Determine the [x, y] coordinate at the center of the cell enclosing the given text.  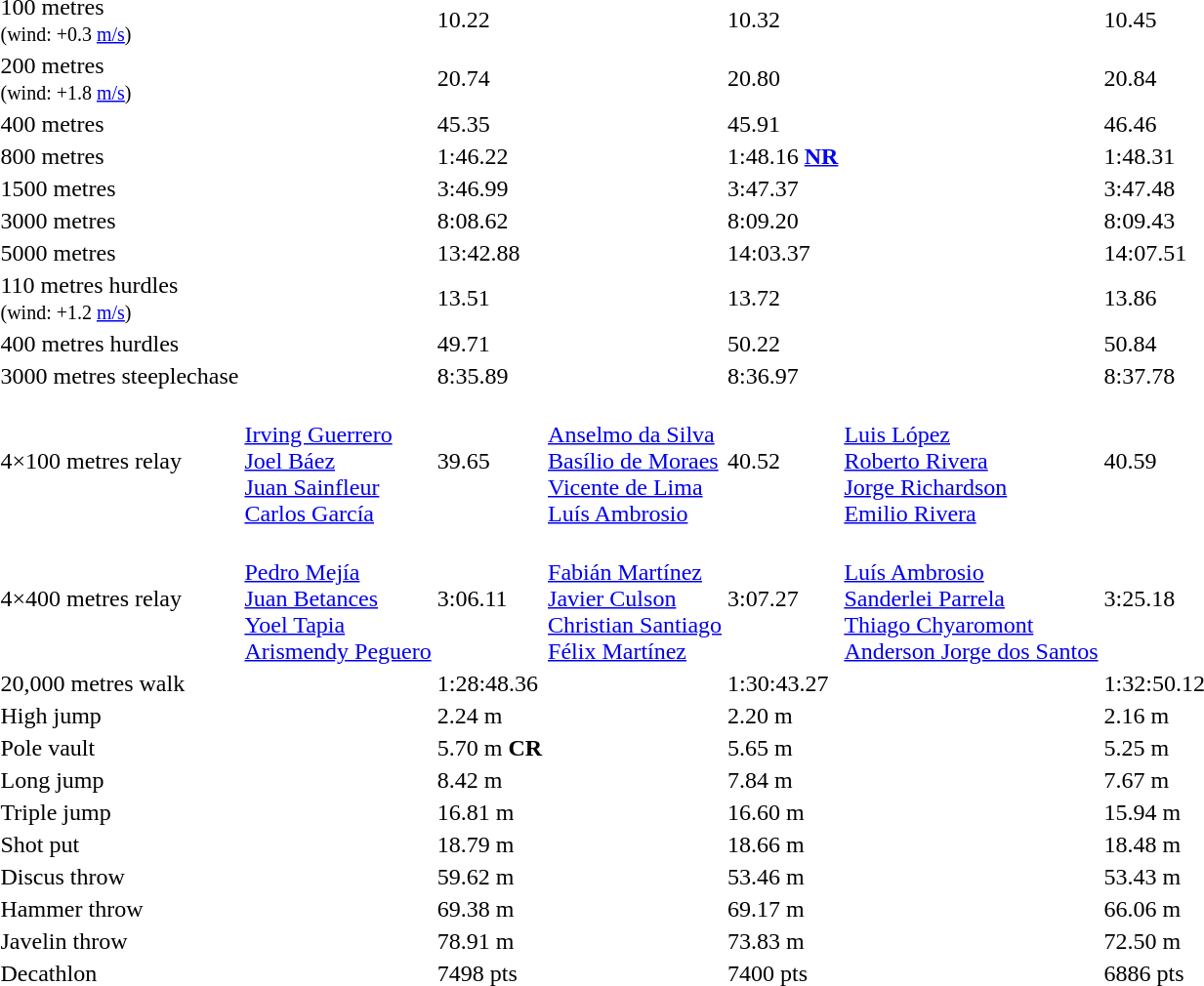
53.46 m [783, 877]
Luis LópezRoberto RiveraJorge RichardsonEmilio Rivera [971, 461]
45.91 [783, 124]
13.72 [783, 299]
73.83 m [783, 941]
1:46.22 [489, 156]
20.80 [783, 78]
8.42 m [489, 780]
3:46.99 [489, 188]
45.35 [489, 124]
Irving GuerreroJoel BáezJuan SainfleurCarlos García [338, 461]
69.38 m [489, 909]
1:30:43.27 [783, 683]
20.74 [489, 78]
Pedro MejíaJuan BetancesYoel TapiaArismendy Peguero [338, 598]
69.17 m [783, 909]
3:07.27 [783, 598]
18.79 m [489, 844]
18.66 m [783, 844]
16.81 m [489, 812]
5.65 m [783, 748]
8:35.89 [489, 376]
39.65 [489, 461]
8:08.62 [489, 221]
8:09.20 [783, 221]
1:28:48.36 [489, 683]
49.71 [489, 344]
2.24 m [489, 716]
1:48.16 NR [783, 156]
78.91 m [489, 941]
3:06.11 [489, 598]
13:42.88 [489, 253]
13.51 [489, 299]
16.60 m [783, 812]
Luís AmbrosioSanderlei ParrelaThiago ChyaromontAnderson Jorge dos Santos [971, 598]
14:03.37 [783, 253]
5.70 m CR [489, 748]
Fabián MartínezJavier CulsonChristian SantiagoFélix Martínez [635, 598]
40.52 [783, 461]
8:36.97 [783, 376]
Anselmo da SilvaBasílio de MoraesVicente de LimaLuís Ambrosio [635, 461]
59.62 m [489, 877]
50.22 [783, 344]
7.84 m [783, 780]
2.20 m [783, 716]
3:47.37 [783, 188]
